Capture the cell that displays the provided text and extract its [x, y] central coordinate. 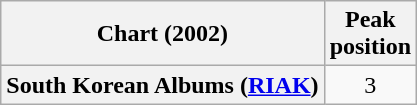
3 [370, 85]
Peakposition [370, 34]
Chart (2002) [162, 34]
South Korean Albums (RIAK) [162, 85]
